Return (X, Y) of the center of cell containing provided text 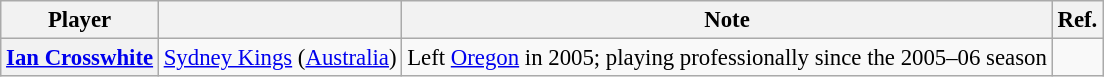
Left Oregon in 2005; playing professionally since the 2005–06 season (727, 58)
Note (727, 20)
Player (80, 20)
Ian Crosswhite (80, 58)
Sydney Kings (Australia) (280, 58)
Ref. (1077, 20)
